Pinpoint the cell where the given text exists, returning its (x, y) midpoint coordinate. 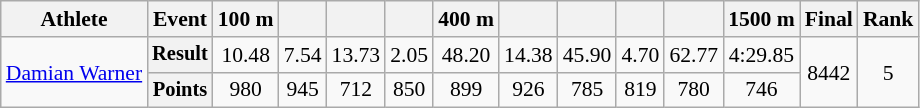
5 (888, 72)
62.77 (694, 55)
926 (528, 90)
850 (409, 90)
13.73 (356, 55)
8442 (829, 72)
100 m (246, 19)
4.70 (640, 55)
819 (640, 90)
945 (303, 90)
Result (180, 55)
14.38 (528, 55)
785 (588, 90)
Rank (888, 19)
7.54 (303, 55)
780 (694, 90)
Final (829, 19)
48.20 (466, 55)
980 (246, 90)
10.48 (246, 55)
746 (762, 90)
45.90 (588, 55)
2.05 (409, 55)
4:29.85 (762, 55)
712 (356, 90)
899 (466, 90)
Points (180, 90)
Athlete (74, 19)
Damian Warner (74, 72)
400 m (466, 19)
1500 m (762, 19)
Event (180, 19)
